Provide the (X, Y) coordinate of the cell's center where the given text is located.  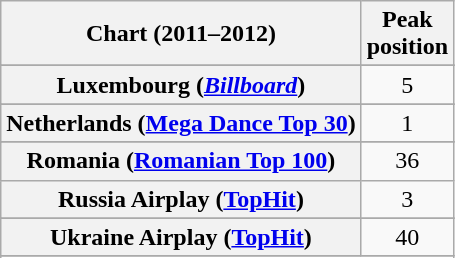
3 (407, 199)
5 (407, 85)
Netherlands (Mega Dance Top 30) (181, 123)
Russia Airplay (TopHit) (181, 199)
36 (407, 161)
Luxembourg (Billboard) (181, 85)
Peakposition (407, 34)
Chart (2011–2012) (181, 34)
40 (407, 237)
Romania (Romanian Top 100) (181, 161)
1 (407, 123)
Ukraine Airplay (TopHit) (181, 237)
